Extract the [x, y] coordinate from the center of the cell holding the provided text.  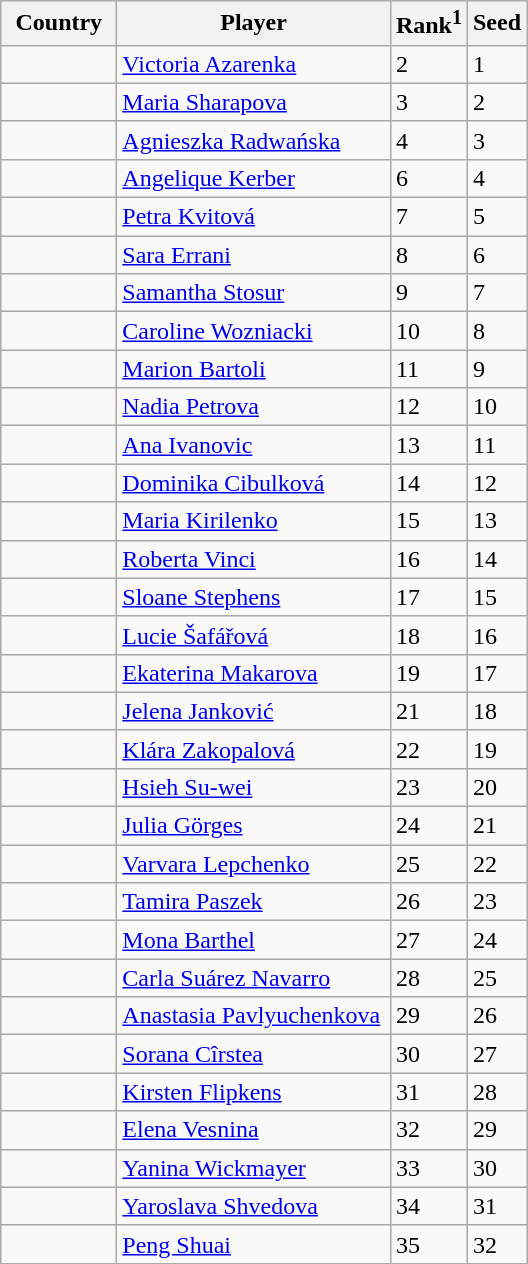
Agnieszka Radwańska [254, 140]
Nadia Petrova [254, 407]
Kirsten Flipkens [254, 1092]
35 [428, 1244]
Samantha Stosur [254, 293]
Ana Ivanovic [254, 445]
Yaroslava Shvedova [254, 1206]
33 [428, 1168]
Sara Errani [254, 255]
Lucie Šafářová [254, 635]
Hsieh Su-wei [254, 787]
Carla Suárez Navarro [254, 978]
5 [496, 217]
1 [496, 64]
Seed [496, 24]
Victoria Azarenka [254, 64]
Sloane Stephens [254, 597]
Country [59, 24]
20 [496, 787]
Caroline Wozniacki [254, 331]
Angelique Kerber [254, 178]
Dominika Cibulková [254, 483]
Jelena Janković [254, 711]
Anastasia Pavlyuchenkova [254, 1016]
Varvara Lepchenko [254, 864]
Yanina Wickmayer [254, 1168]
Tamira Paszek [254, 902]
Mona Barthel [254, 940]
Marion Bartoli [254, 369]
Sorana Cîrstea [254, 1054]
34 [428, 1206]
Ekaterina Makarova [254, 673]
Player [254, 24]
Elena Vesnina [254, 1130]
Peng Shuai [254, 1244]
Maria Kirilenko [254, 521]
Rank1 [428, 24]
Roberta Vinci [254, 559]
Klára Zakopalová [254, 749]
Petra Kvitová [254, 217]
Maria Sharapova [254, 102]
Julia Görges [254, 826]
